Locate the cell with the specified text and output its [x, y] center coordinate. 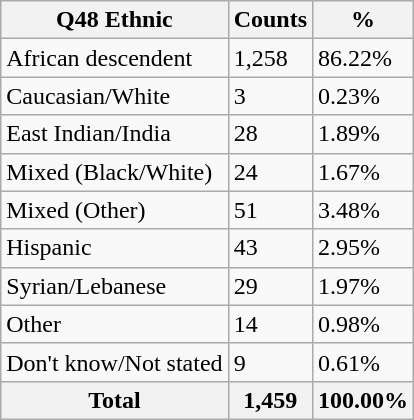
Syrian/Lebanese [114, 286]
51 [270, 210]
3 [270, 96]
24 [270, 172]
14 [270, 324]
1,258 [270, 58]
Other [114, 324]
Mixed (Other) [114, 210]
1.67% [364, 172]
28 [270, 134]
86.22% [364, 58]
African descendent [114, 58]
Mixed (Black/White) [114, 172]
Q48 Ethnic [114, 20]
1.89% [364, 134]
East Indian/India [114, 134]
Counts [270, 20]
% [364, 20]
3.48% [364, 210]
Caucasian/White [114, 96]
9 [270, 362]
Hispanic [114, 248]
0.23% [364, 96]
Don't know/Not stated [114, 362]
1,459 [270, 400]
2.95% [364, 248]
100.00% [364, 400]
1.97% [364, 286]
Total [114, 400]
29 [270, 286]
0.61% [364, 362]
0.98% [364, 324]
43 [270, 248]
